From the cell containing the given text, extract its center point as (x, y) coordinate. 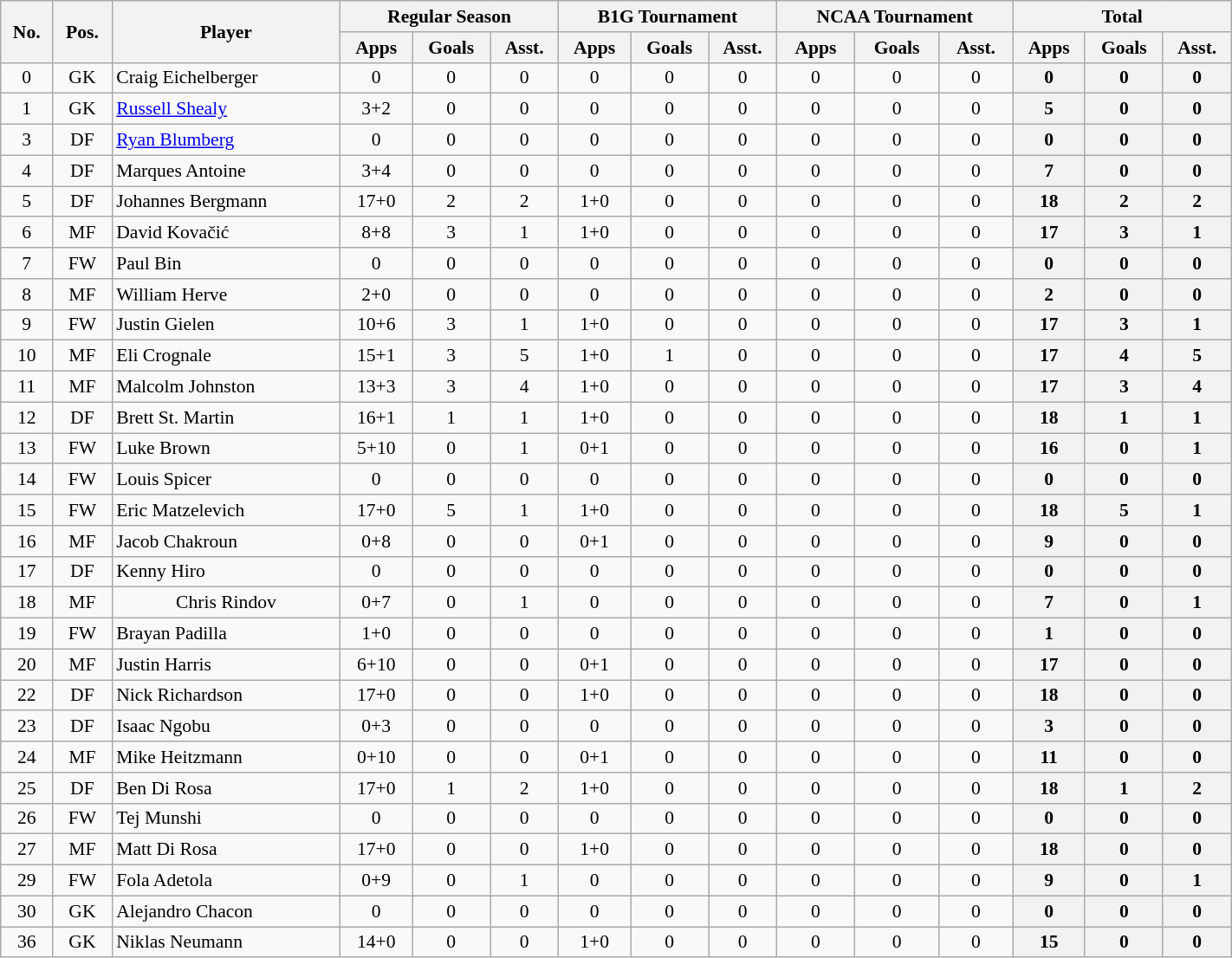
Ben Di Rosa (225, 788)
Luke Brown (225, 449)
8+8 (376, 233)
Brett St. Martin (225, 418)
Matt Di Rosa (225, 850)
36 (27, 942)
B1G Tournament (668, 16)
Eric Matzelevich (225, 510)
Jacob Chakroun (225, 541)
David Kovačić (225, 233)
0+3 (376, 727)
Johannes Bergmann (225, 202)
Ryan Blumberg (225, 140)
Tej Munshi (225, 819)
Paul Bin (225, 263)
Eli Crognale (225, 356)
23 (27, 727)
14 (27, 480)
Craig Eichelberger (225, 78)
6+10 (376, 664)
25 (27, 788)
22 (27, 696)
20 (27, 664)
29 (27, 881)
Nick Richardson (225, 696)
Kenny Hiro (225, 572)
0+9 (376, 881)
10 (27, 356)
Isaac Ngobu (225, 727)
0+7 (376, 603)
Regular Season (450, 16)
8 (27, 295)
William Herve (225, 295)
Malcolm Johnston (225, 387)
5+10 (376, 449)
15+1 (376, 356)
0+10 (376, 757)
Louis Spicer (225, 480)
Pos. (83, 31)
NCAA Tournament (894, 16)
Alejandro Chacon (225, 911)
3+2 (376, 109)
12 (27, 418)
Niklas Neumann (225, 942)
No. (27, 31)
Total (1122, 16)
24 (27, 757)
16+1 (376, 418)
Russell Shealy (225, 109)
Fola Adetola (225, 881)
6 (27, 233)
30 (27, 911)
3+4 (376, 171)
Justin Gielen (225, 325)
2+0 (376, 295)
Player (225, 31)
14+0 (376, 942)
Brayan Padilla (225, 634)
27 (27, 850)
Justin Harris (225, 664)
10+6 (376, 325)
19 (27, 634)
Chris Rindov (225, 603)
0+8 (376, 541)
Marques Antoine (225, 171)
13 (27, 449)
Mike Heitzmann (225, 757)
26 (27, 819)
13+3 (376, 387)
